Return (x, y) of the center of cell containing provided text 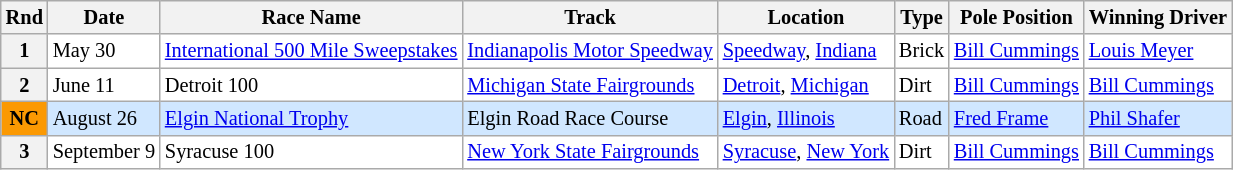
2 (24, 85)
Rnd (24, 17)
International 500 Mile Sweepstakes (311, 51)
Louis Meyer (1158, 51)
Speedway, Indiana (806, 51)
Pole Position (1016, 17)
Race Name (311, 17)
Date (104, 17)
Location (806, 17)
Brick (922, 51)
Detroit 100 (311, 85)
Michigan State Fairgrounds (590, 85)
New York State Fairgrounds (590, 152)
June 11 (104, 85)
Winning Driver (1158, 17)
Fred Frame (1016, 118)
Elgin, Illinois (806, 118)
August 26 (104, 118)
Type (922, 17)
NC (24, 118)
1 (24, 51)
Syracuse 100 (311, 152)
May 30 (104, 51)
Detroit, Michigan (806, 85)
September 9 (104, 152)
Elgin Road Race Course (590, 118)
Elgin National Trophy (311, 118)
Syracuse, New York (806, 152)
Phil Shafer (1158, 118)
Road (922, 118)
3 (24, 152)
Track (590, 17)
Indianapolis Motor Speedway (590, 51)
